Locate the cell with the specified text and output its (x, y) center coordinate. 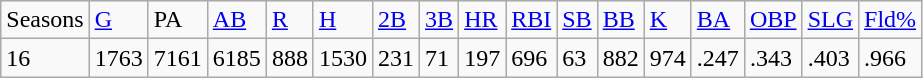
OBP (773, 20)
6185 (236, 58)
.343 (773, 58)
696 (532, 58)
G (118, 20)
K (668, 20)
AB (236, 20)
BA (718, 20)
16 (45, 58)
R (290, 20)
HR (482, 20)
SB (577, 20)
882 (620, 58)
231 (396, 58)
H (342, 20)
888 (290, 58)
7161 (178, 58)
3B (440, 20)
BB (620, 20)
2B (396, 20)
.247 (718, 58)
1763 (118, 58)
SLG (830, 20)
.966 (890, 58)
.403 (830, 58)
197 (482, 58)
Fld% (890, 20)
974 (668, 58)
PA (178, 20)
RBI (532, 20)
63 (577, 58)
1530 (342, 58)
71 (440, 58)
Seasons (45, 20)
